Return the [x, y] coordinate for the center point of the cell that contains the specified text.  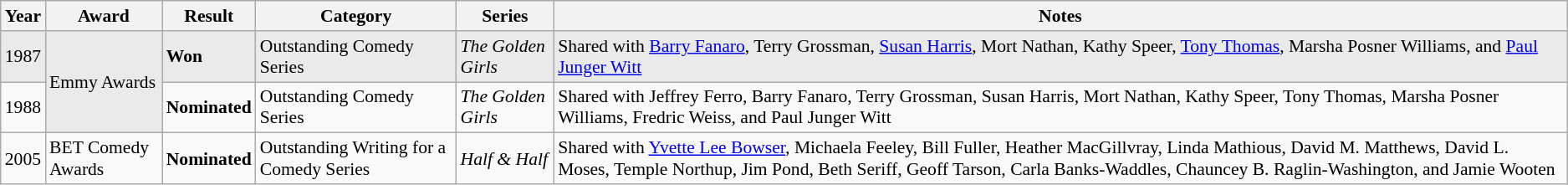
Half & Half [505, 159]
Emmy Awards [104, 82]
1987 [23, 57]
BET Comedy Awards [104, 159]
Award [104, 16]
Category [356, 16]
Notes [1060, 16]
Won [209, 57]
Year [23, 16]
Outstanding Writing for a Comedy Series [356, 159]
Shared with Barry Fanaro, Terry Grossman, Susan Harris, Mort Nathan, Kathy Speer, Tony Thomas, Marsha Posner Williams, and Paul Junger Witt [1060, 57]
2005 [23, 159]
1988 [23, 107]
Result [209, 16]
Series [505, 16]
